Return the (X, Y) coordinate for the center point of the cell that contains the specified text.  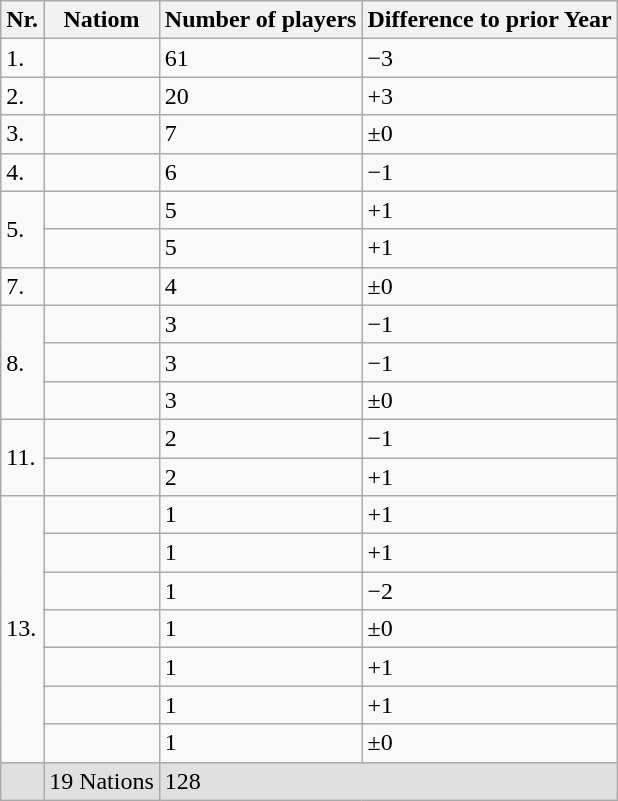
Difference to prior Year (490, 20)
Natiom (102, 20)
20 (260, 96)
+3 (490, 96)
11. (22, 457)
7 (260, 134)
−3 (490, 58)
2. (22, 96)
3. (22, 134)
128 (388, 781)
Nr. (22, 20)
19 Nations (102, 781)
1. (22, 58)
8. (22, 362)
−2 (490, 591)
6 (260, 172)
61 (260, 58)
4. (22, 172)
13. (22, 629)
5. (22, 229)
7. (22, 286)
Number of players (260, 20)
4 (260, 286)
